Return (x, y) of the center of cell containing provided text 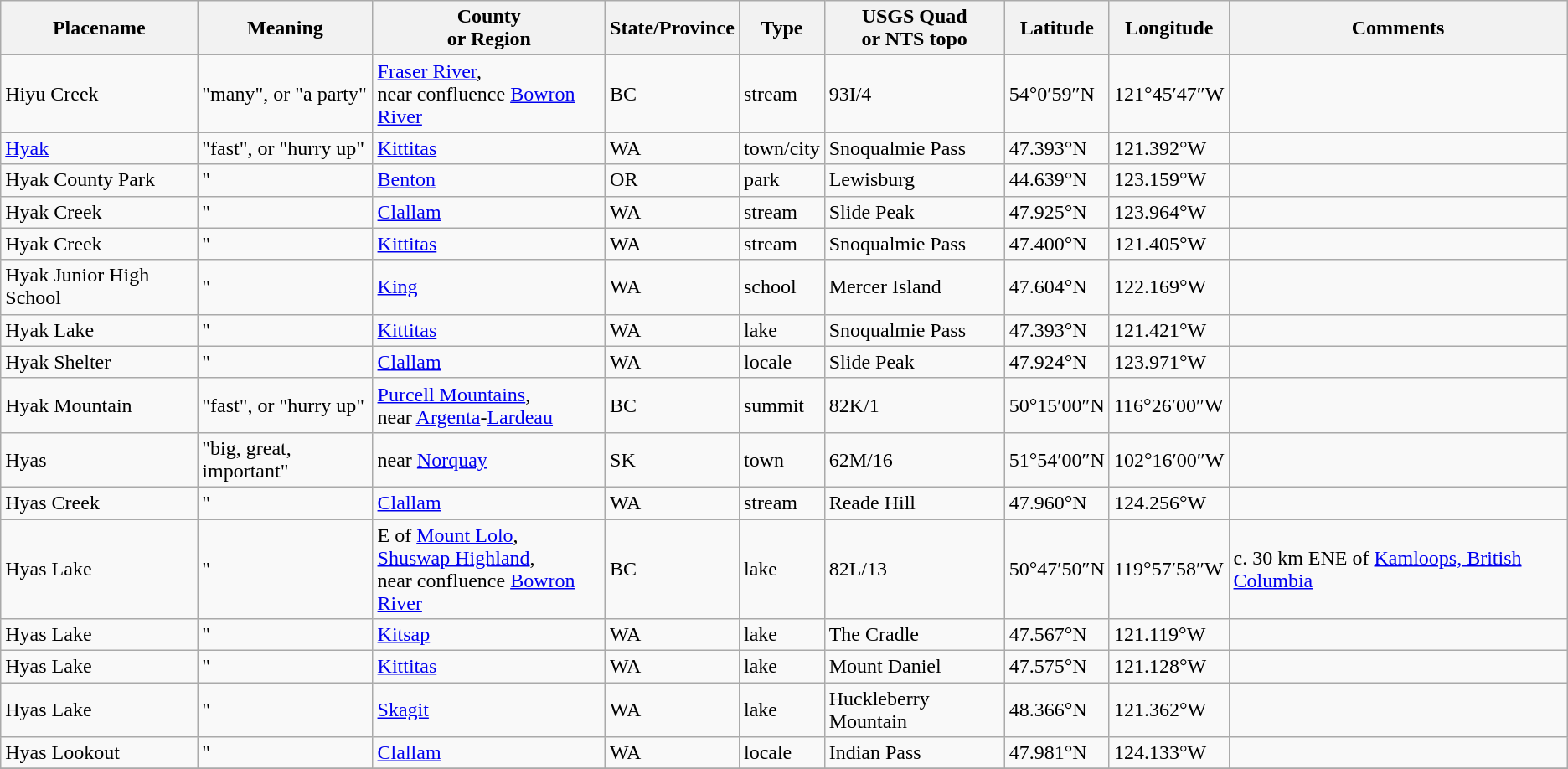
Hyas (99, 459)
54°0′59″N (1057, 94)
123.964°W (1169, 212)
121.405°W (1169, 244)
47.604°N (1057, 286)
Lewisburg (915, 180)
Huckleberry Mountain (915, 710)
town/city (781, 148)
102°16′00″W (1169, 459)
Type (781, 28)
Longitude (1169, 28)
USGS Quador NTS topo (915, 28)
school (781, 286)
"big, great, important" (285, 459)
47.981°N (1057, 753)
121.392°W (1169, 148)
Reade Hill (915, 503)
State/Province (673, 28)
Hyas Creek (99, 503)
47.575°N (1057, 667)
Fraser River,near confluence Bowron River (489, 94)
122.169°W (1169, 286)
The Cradle (915, 635)
62M/16 (915, 459)
121.421°W (1169, 330)
SK (673, 459)
82K/1 (915, 405)
119°57′58″W (1169, 570)
c. 30 km ENE of Kamloops, British Columbia (1398, 570)
82L/13 (915, 570)
Purcell Mountains,near Argenta-Lardeau (489, 405)
51°54′00″N (1057, 459)
44.639°N (1057, 180)
47.924°N (1057, 362)
Skagit (489, 710)
116°26′00″W (1169, 405)
121.362°W (1169, 710)
123.159°W (1169, 180)
Countyor Region (489, 28)
Kitsap (489, 635)
Hyas Lookout (99, 753)
Hiyu Creek (99, 94)
121.119°W (1169, 635)
48.366°N (1057, 710)
Hyak Lake (99, 330)
King (489, 286)
121°45′47″W (1169, 94)
47.400°N (1057, 244)
near Norquay (489, 459)
summit (781, 405)
Mercer Island (915, 286)
123.971°W (1169, 362)
park (781, 180)
"many", or "a party" (285, 94)
E of Mount Lolo,Shuswap Highland,near confluence Bowron River (489, 570)
124.256°W (1169, 503)
47.925°N (1057, 212)
OR (673, 180)
121.128°W (1169, 667)
Latitude (1057, 28)
Meaning (285, 28)
Hyak Shelter (99, 362)
50°15′00″N (1057, 405)
47.567°N (1057, 635)
Hyak Junior High School (99, 286)
Placename (99, 28)
Mount Daniel (915, 667)
93I/4 (915, 94)
50°47′50″N (1057, 570)
47.960°N (1057, 503)
Comments (1398, 28)
Indian Pass (915, 753)
124.133°W (1169, 753)
Hyak Mountain (99, 405)
Benton (489, 180)
town (781, 459)
Hyak (99, 148)
Hyak County Park (99, 180)
